From the cell containing the given text, extract its center point as (x, y) coordinate. 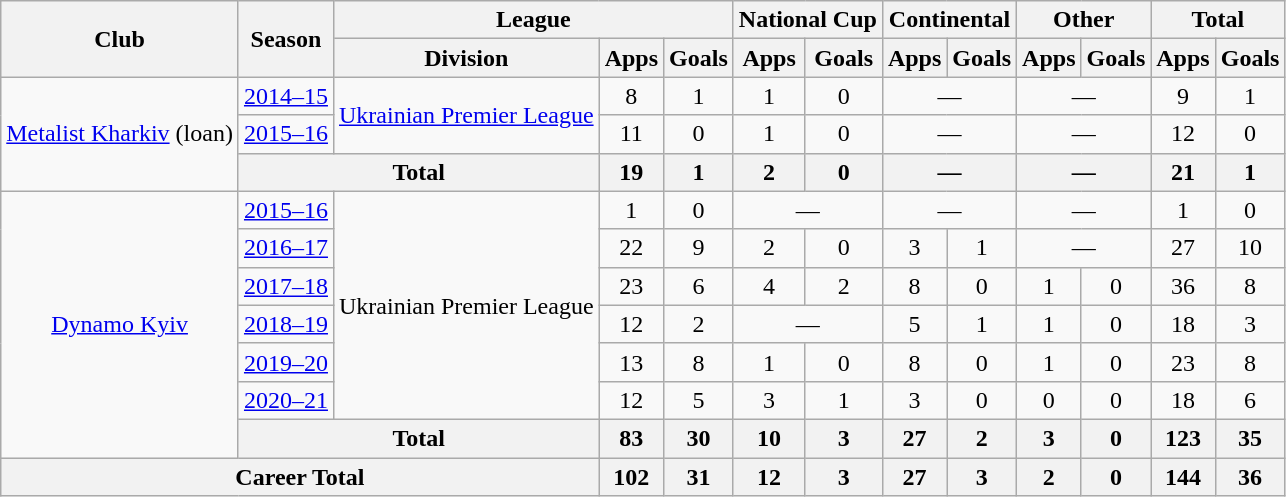
Club (120, 39)
2014–15 (286, 96)
19 (631, 172)
National Cup (808, 20)
13 (631, 362)
Metalist Kharkiv (loan) (120, 134)
League (533, 20)
2019–20 (286, 362)
Season (286, 39)
21 (1183, 172)
123 (1183, 438)
Dynamo Kyiv (120, 324)
Continental (949, 20)
2020–21 (286, 400)
30 (699, 438)
11 (631, 134)
83 (631, 438)
Career Total (300, 477)
4 (769, 286)
2017–18 (286, 286)
Other (1084, 20)
35 (1250, 438)
22 (631, 248)
102 (631, 477)
2016–17 (286, 248)
Division (466, 58)
144 (1183, 477)
2018–19 (286, 324)
31 (699, 477)
